Detect which cell encompasses the target text, then output its (x, y) center coordinate. 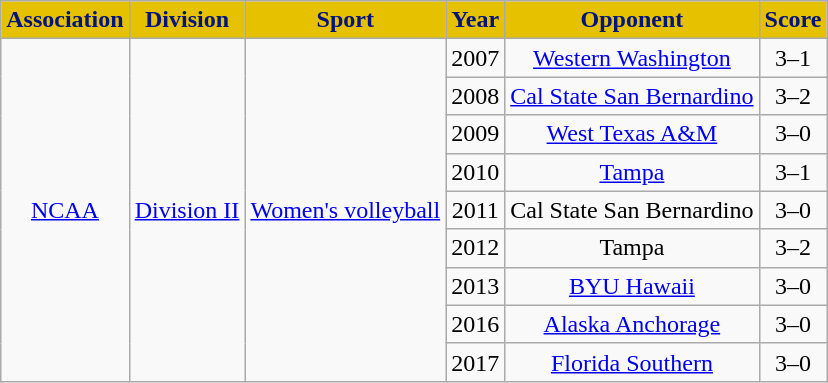
West Texas A&M (632, 134)
2008 (476, 96)
Alaska Anchorage (632, 324)
Year (476, 20)
Association (65, 20)
BYU Hawaii (632, 286)
2010 (476, 172)
Sport (346, 20)
2013 (476, 286)
2007 (476, 58)
Western Washington (632, 58)
2009 (476, 134)
NCAA (65, 210)
Opponent (632, 20)
2017 (476, 362)
Division II (187, 210)
Score (793, 20)
2012 (476, 248)
Women's volleyball (346, 210)
Florida Southern (632, 362)
2016 (476, 324)
Division (187, 20)
2011 (476, 210)
